Return the [X, Y] coordinate for the center point of the cell that contains the specified text.  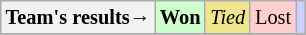
Team's results→ [78, 17]
Tied [228, 17]
Won [180, 17]
Lost [273, 17]
